Identify which cell holds the provided text, then report its [X, Y] central coordinate. 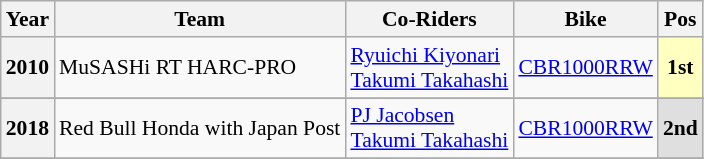
2010 [28, 68]
Co-Riders [429, 19]
Ryuichi Kiyonari Takumi Takahashi [429, 68]
1st [680, 68]
2018 [28, 128]
Pos [680, 19]
Bike [585, 19]
Red Bull Honda with Japan Post [200, 128]
PJ Jacobsen Takumi Takahashi [429, 128]
Team [200, 19]
Year [28, 19]
MuSASHi RT HARC-PRO [200, 68]
2nd [680, 128]
